Scan for the cell matching the given text and deliver its [X, Y] coordinate at center. 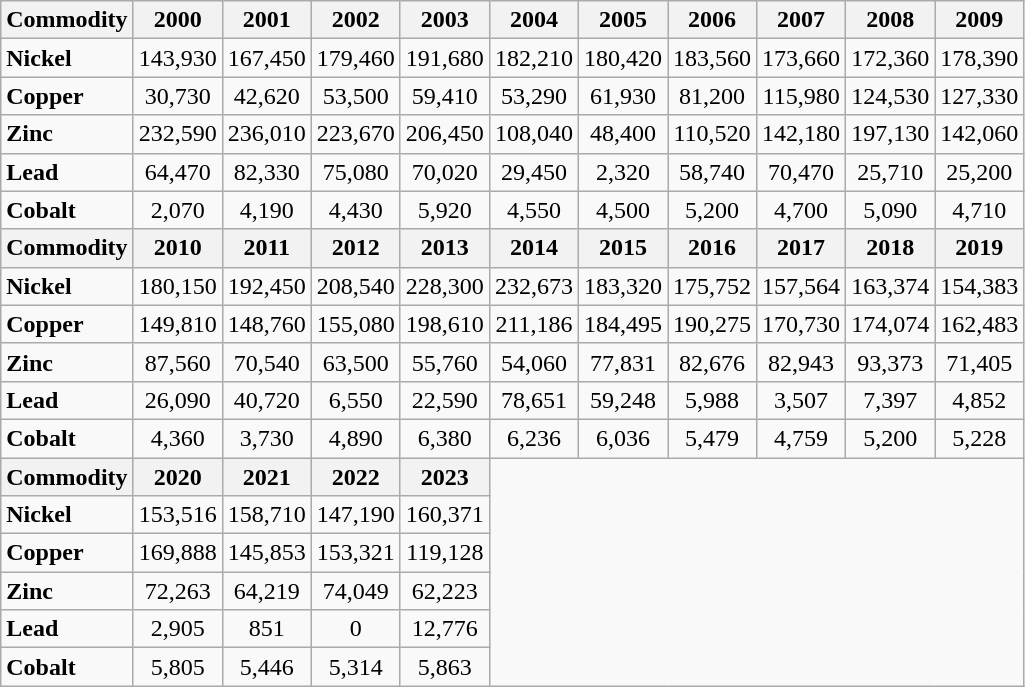
182,210 [534, 58]
142,060 [980, 134]
197,130 [890, 134]
4,430 [356, 210]
206,450 [444, 134]
64,470 [178, 172]
7,397 [890, 400]
223,670 [356, 134]
192,450 [266, 286]
5,446 [266, 667]
82,676 [712, 362]
53,500 [356, 96]
174,074 [890, 324]
59,410 [444, 96]
232,673 [534, 286]
851 [266, 629]
6,236 [534, 438]
63,500 [356, 362]
148,760 [266, 324]
70,020 [444, 172]
198,610 [444, 324]
2023 [444, 477]
2,070 [178, 210]
154,383 [980, 286]
183,560 [712, 58]
29,450 [534, 172]
5,090 [890, 210]
172,360 [890, 58]
78,651 [534, 400]
70,540 [266, 362]
2010 [178, 248]
4,759 [802, 438]
30,730 [178, 96]
2020 [178, 477]
6,380 [444, 438]
228,300 [444, 286]
0 [356, 629]
5,863 [444, 667]
169,888 [178, 553]
26,090 [178, 400]
74,049 [356, 591]
2021 [266, 477]
53,290 [534, 96]
157,564 [802, 286]
2009 [980, 20]
82,943 [802, 362]
2012 [356, 248]
4,852 [980, 400]
183,320 [622, 286]
236,010 [266, 134]
61,930 [622, 96]
4,550 [534, 210]
2013 [444, 248]
232,590 [178, 134]
153,516 [178, 515]
5,988 [712, 400]
5,920 [444, 210]
4,710 [980, 210]
175,752 [712, 286]
4,700 [802, 210]
158,710 [266, 515]
190,275 [712, 324]
3,730 [266, 438]
82,330 [266, 172]
191,680 [444, 58]
2003 [444, 20]
70,470 [802, 172]
2006 [712, 20]
25,200 [980, 172]
55,760 [444, 362]
6,036 [622, 438]
2019 [980, 248]
124,530 [890, 96]
119,128 [444, 553]
153,321 [356, 553]
5,805 [178, 667]
2,905 [178, 629]
12,776 [444, 629]
110,520 [712, 134]
178,390 [980, 58]
4,360 [178, 438]
5,314 [356, 667]
71,405 [980, 362]
155,080 [356, 324]
40,720 [266, 400]
2,320 [622, 172]
208,540 [356, 286]
2017 [802, 248]
5,479 [712, 438]
143,930 [178, 58]
115,980 [802, 96]
6,550 [356, 400]
4,890 [356, 438]
48,400 [622, 134]
180,420 [622, 58]
2016 [712, 248]
4,500 [622, 210]
81,200 [712, 96]
2014 [534, 248]
5,228 [980, 438]
2001 [266, 20]
2005 [622, 20]
2015 [622, 248]
72,263 [178, 591]
108,040 [534, 134]
59,248 [622, 400]
25,710 [890, 172]
87,560 [178, 362]
127,330 [980, 96]
58,740 [712, 172]
4,190 [266, 210]
167,450 [266, 58]
162,483 [980, 324]
2004 [534, 20]
180,150 [178, 286]
62,223 [444, 591]
211,186 [534, 324]
3,507 [802, 400]
2011 [266, 248]
2007 [802, 20]
160,371 [444, 515]
173,660 [802, 58]
145,853 [266, 553]
22,590 [444, 400]
2000 [178, 20]
2008 [890, 20]
64,219 [266, 591]
2018 [890, 248]
147,190 [356, 515]
93,373 [890, 362]
2022 [356, 477]
179,460 [356, 58]
75,080 [356, 172]
54,060 [534, 362]
149,810 [178, 324]
42,620 [266, 96]
170,730 [802, 324]
142,180 [802, 134]
77,831 [622, 362]
163,374 [890, 286]
2002 [356, 20]
184,495 [622, 324]
